Output the (x, y) coordinate of the center of the cell containing the given text.  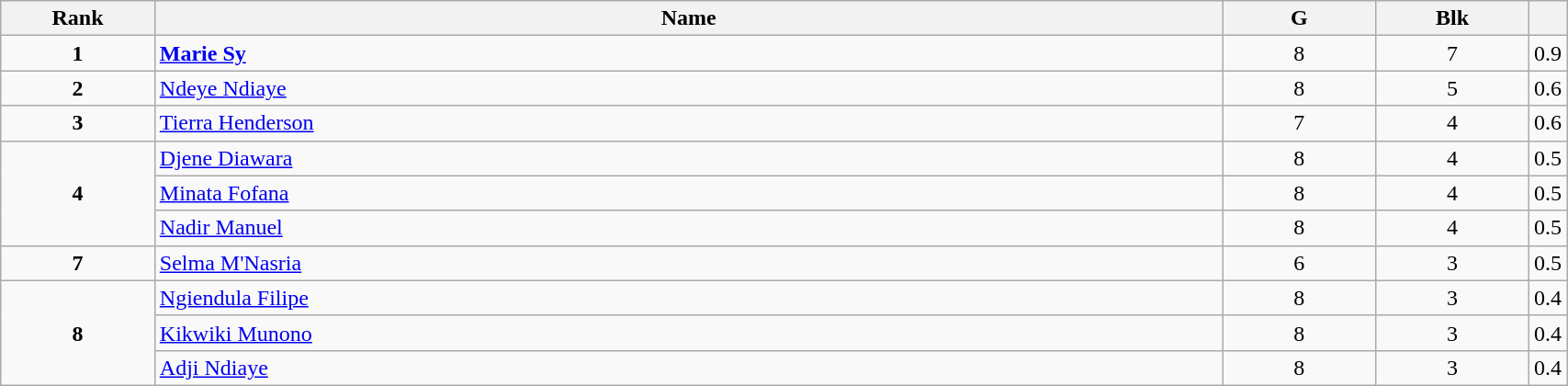
Name (689, 18)
1 (78, 53)
G (1299, 18)
Tierra Henderson (689, 123)
Minata Fofana (689, 193)
6 (1299, 263)
Djene Diawara (689, 158)
Kikwiki Munono (689, 333)
Marie Sy (689, 53)
Nadir Manuel (689, 228)
Ndeye Ndiaye (689, 88)
Adji Ndiaye (689, 368)
Ngiendula Filipe (689, 298)
5 (1453, 88)
Rank (78, 18)
Selma M'Nasria (689, 263)
Blk (1453, 18)
0.9 (1549, 53)
2 (78, 88)
